Find where the given text appears and provide that cell's center as (x, y) coordinate. 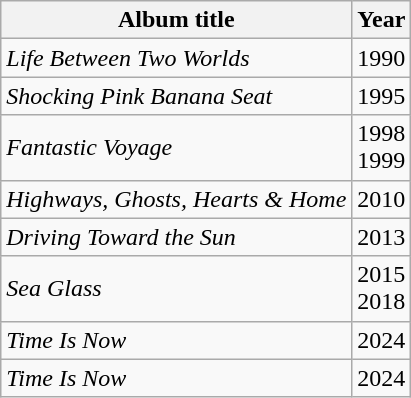
Sea Glass (176, 288)
Highways, Ghosts, Hearts & Home (176, 199)
Driving Toward the Sun (176, 237)
Fantastic Voyage (176, 148)
Album title (176, 20)
Life Between Two Worlds (176, 58)
2013 (382, 237)
Year (382, 20)
1990 (382, 58)
2010 (382, 199)
1995 (382, 96)
1998 1999 (382, 148)
Shocking Pink Banana Seat (176, 96)
20152018 (382, 288)
